Detect which cell encompasses the target text, then output its [x, y] center coordinate. 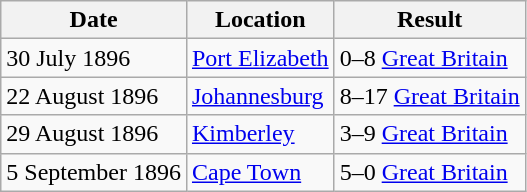
5–0 Great Britain [430, 172]
30 July 1896 [94, 58]
Kimberley [260, 134]
0–8 Great Britain [430, 58]
Cape Town [260, 172]
5 September 1896 [94, 172]
29 August 1896 [94, 134]
Port Elizabeth [260, 58]
Date [94, 20]
Location [260, 20]
3–9 Great Britain [430, 134]
8–17 Great Britain [430, 96]
22 August 1896 [94, 96]
Result [430, 20]
Johannesburg [260, 96]
